Pinpoint the cell where the given text exists, returning its [x, y] midpoint coordinate. 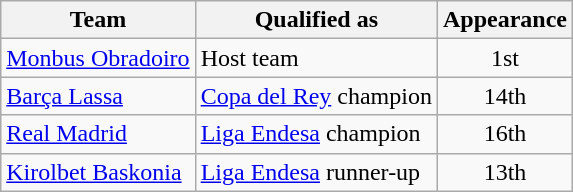
Copa del Rey champion [316, 96]
16th [504, 134]
Qualified as [316, 20]
Real Madrid [98, 134]
14th [504, 96]
Host team [316, 58]
Team [98, 20]
Liga Endesa runner-up [316, 172]
Barça Lassa [98, 96]
1st [504, 58]
Liga Endesa champion [316, 134]
Monbus Obradoiro [98, 58]
13th [504, 172]
Kirolbet Baskonia [98, 172]
Appearance [504, 20]
